Return [X, Y] of the center of cell containing provided text 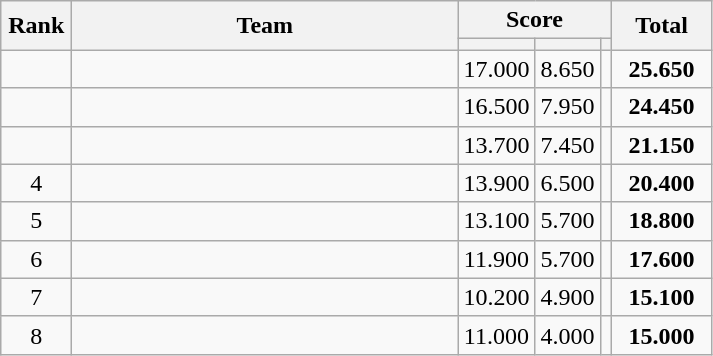
7.950 [568, 107]
13.900 [496, 183]
4.000 [568, 335]
5 [36, 221]
7 [36, 297]
17.600 [662, 259]
6 [36, 259]
21.150 [662, 145]
4.900 [568, 297]
24.450 [662, 107]
18.800 [662, 221]
20.400 [662, 183]
8.650 [568, 69]
4 [36, 183]
15.000 [662, 335]
6.500 [568, 183]
Rank [36, 26]
15.100 [662, 297]
13.700 [496, 145]
25.650 [662, 69]
8 [36, 335]
Total [662, 26]
Team [265, 26]
11.900 [496, 259]
16.500 [496, 107]
11.000 [496, 335]
17.000 [496, 69]
7.450 [568, 145]
10.200 [496, 297]
Score [534, 20]
13.100 [496, 221]
